Determine the [X, Y] coordinate at the center of the cell enclosing the given text.  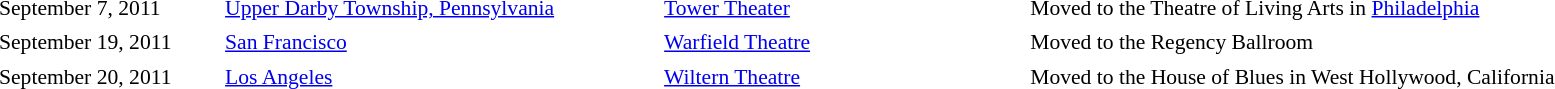
Warfield Theatre [842, 42]
San Francisco [440, 42]
